Capture the cell that displays the provided text and extract its (X, Y) central coordinate. 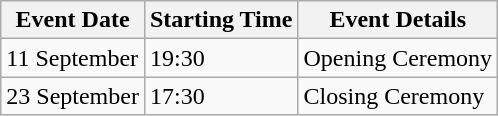
Event Date (73, 20)
17:30 (221, 96)
Closing Ceremony (398, 96)
11 September (73, 58)
Event Details (398, 20)
Opening Ceremony (398, 58)
19:30 (221, 58)
Starting Time (221, 20)
23 September (73, 96)
